Return (X, Y) of the center of cell containing provided text 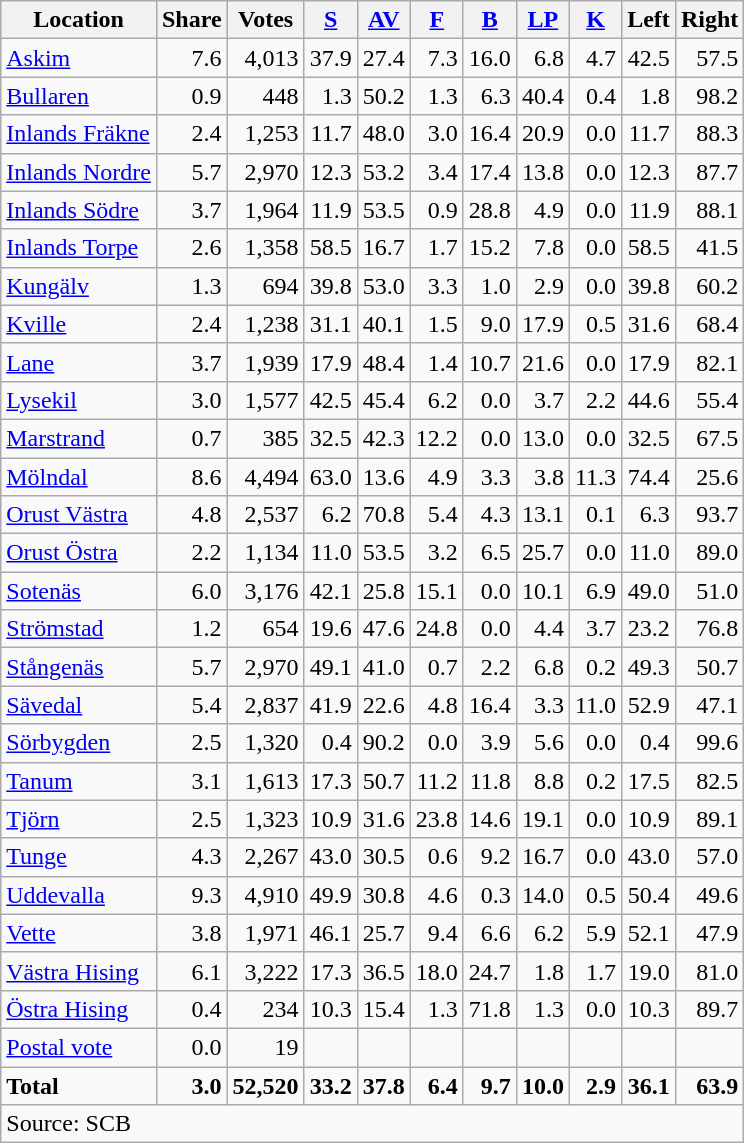
67.5 (709, 438)
10.0 (542, 1085)
90.2 (384, 743)
24.7 (490, 971)
63.0 (330, 477)
50.2 (384, 96)
68.4 (709, 324)
Postal vote (79, 1047)
Sörbygden (79, 743)
4.7 (595, 58)
28.8 (490, 210)
LP (542, 20)
70.8 (384, 515)
13.8 (542, 172)
19.6 (330, 629)
20.9 (542, 134)
0.6 (436, 857)
1.4 (436, 362)
5.6 (542, 743)
99.6 (709, 743)
44.6 (649, 400)
1,939 (266, 362)
10.7 (490, 362)
2,267 (266, 857)
4,494 (266, 477)
7.8 (542, 248)
Stångenäs (79, 667)
1,971 (266, 933)
1.0 (490, 286)
30.5 (384, 857)
40.1 (384, 324)
3.4 (436, 172)
51.0 (709, 591)
47.1 (709, 705)
Strömstad (79, 629)
81.0 (709, 971)
82.5 (709, 781)
41.5 (709, 248)
Sotenäs (79, 591)
6.1 (192, 971)
Inlands Fräkne (79, 134)
16.0 (490, 58)
Tjörn (79, 819)
Bullaren (79, 96)
3.1 (192, 781)
Total (79, 1085)
3,222 (266, 971)
55.4 (709, 400)
42.3 (384, 438)
234 (266, 1009)
22.6 (384, 705)
25.8 (384, 591)
3.9 (490, 743)
89.7 (709, 1009)
71.8 (490, 1009)
15.4 (384, 1009)
42.1 (330, 591)
694 (266, 286)
48.4 (384, 362)
Votes (266, 20)
31.1 (330, 324)
6.6 (490, 933)
15.2 (490, 248)
2.6 (192, 248)
448 (266, 96)
87.7 (709, 172)
49.1 (330, 667)
654 (266, 629)
Vette (79, 933)
1,253 (266, 134)
40.4 (542, 96)
98.2 (709, 96)
53.0 (384, 286)
37.9 (330, 58)
Askim (79, 58)
52,520 (266, 1085)
30.8 (384, 895)
1,964 (266, 210)
47.6 (384, 629)
13.1 (542, 515)
Left (649, 20)
3,176 (266, 591)
88.3 (709, 134)
41.0 (384, 667)
Location (79, 20)
Inlands Torpe (79, 248)
Orust Västra (79, 515)
49.0 (649, 591)
76.8 (709, 629)
6.0 (192, 591)
17.5 (649, 781)
45.4 (384, 400)
57.5 (709, 58)
4.6 (436, 895)
1,238 (266, 324)
36.1 (649, 1085)
Orust Östra (79, 553)
2,537 (266, 515)
89.1 (709, 819)
3.2 (436, 553)
8.8 (542, 781)
K (595, 20)
Source: SCB (372, 1124)
Share (192, 20)
7.3 (436, 58)
15.1 (436, 591)
1,320 (266, 743)
23.2 (649, 629)
19.1 (542, 819)
13.6 (384, 477)
9.4 (436, 933)
89.0 (709, 553)
25.6 (709, 477)
48.0 (384, 134)
1.2 (192, 629)
46.1 (330, 933)
6.9 (595, 591)
5.9 (595, 933)
63.9 (709, 1085)
9.2 (490, 857)
Östra Hising (79, 1009)
B (490, 20)
19 (266, 1047)
93.7 (709, 515)
AV (384, 20)
Sävedal (79, 705)
1,358 (266, 248)
Tunge (79, 857)
9.0 (490, 324)
13.0 (542, 438)
37.8 (384, 1085)
Inlands Södre (79, 210)
2,837 (266, 705)
74.4 (649, 477)
4,910 (266, 895)
52.1 (649, 933)
21.6 (542, 362)
27.4 (384, 58)
6.5 (490, 553)
Right (709, 20)
385 (266, 438)
23.8 (436, 819)
S (330, 20)
18.0 (436, 971)
1,577 (266, 400)
41.9 (330, 705)
57.0 (709, 857)
11.3 (595, 477)
Uddevalla (79, 895)
52.9 (649, 705)
Kville (79, 324)
24.8 (436, 629)
Tanum (79, 781)
9.7 (490, 1085)
1.5 (436, 324)
1,134 (266, 553)
33.2 (330, 1085)
36.5 (384, 971)
10.1 (542, 591)
Lane (79, 362)
88.1 (709, 210)
49.9 (330, 895)
7.6 (192, 58)
49.3 (649, 667)
53.2 (384, 172)
9.3 (192, 895)
0.3 (490, 895)
1,613 (266, 781)
17.4 (490, 172)
82.1 (709, 362)
19.0 (649, 971)
11.2 (436, 781)
6.4 (436, 1085)
Kungälv (79, 286)
Lysekil (79, 400)
47.9 (709, 933)
4.4 (542, 629)
12.2 (436, 438)
0.1 (595, 515)
Marstrand (79, 438)
Västra Hising (79, 971)
Inlands Nordre (79, 172)
14.6 (490, 819)
8.6 (192, 477)
14.0 (542, 895)
11.8 (490, 781)
F (436, 20)
50.4 (649, 895)
1,323 (266, 819)
49.6 (709, 895)
4,013 (266, 58)
Mölndal (79, 477)
60.2 (709, 286)
